Find where the given text appears and provide that cell's center as [X, Y] coordinate. 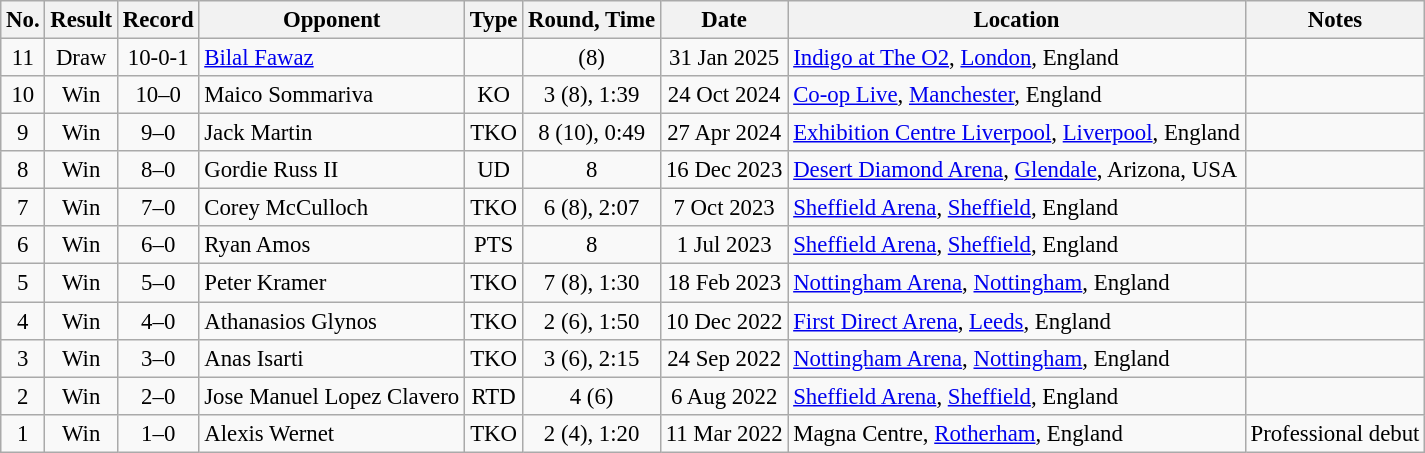
2 (4), 1:20 [592, 433]
Magna Centre, Rotherham, England [1016, 433]
UD [493, 170]
10 [23, 95]
11 Mar 2022 [724, 433]
2 [23, 396]
Gordie Russ II [332, 170]
Draw [82, 58]
Desert Diamond Arena, Glendale, Arizona, USA [1016, 170]
3 (8), 1:39 [592, 95]
6 (8), 2:07 [592, 208]
7 (8), 1:30 [592, 283]
9–0 [158, 133]
8 (10), 0:49 [592, 133]
Type [493, 20]
Alexis Wernet [332, 433]
Anas Isarti [332, 358]
1–0 [158, 433]
Professional debut [1335, 433]
1 [23, 433]
3 [23, 358]
3 (6), 2:15 [592, 358]
5–0 [158, 283]
31 Jan 2025 [724, 58]
Record [158, 20]
8–0 [158, 170]
2–0 [158, 396]
Exhibition Centre Liverpool, Liverpool, England [1016, 133]
6 Aug 2022 [724, 396]
9 [23, 133]
KO [493, 95]
Athanasios Glynos [332, 321]
Jack Martin [332, 133]
11 [23, 58]
4 (6) [592, 396]
16 Dec 2023 [724, 170]
10–0 [158, 95]
18 Feb 2023 [724, 283]
Result [82, 20]
10 Dec 2022 [724, 321]
4 [23, 321]
6–0 [158, 245]
First Direct Arena, Leeds, England [1016, 321]
10-0-1 [158, 58]
27 Apr 2024 [724, 133]
6 [23, 245]
Date [724, 20]
1 Jul 2023 [724, 245]
(8) [592, 58]
24 Oct 2024 [724, 95]
Maico Sommariva [332, 95]
Co-op Live, Manchester, England [1016, 95]
RTD [493, 396]
2 (6), 1:50 [592, 321]
7 Oct 2023 [724, 208]
Ryan Amos [332, 245]
7–0 [158, 208]
Opponent [332, 20]
Peter Kramer [332, 283]
Jose Manuel Lopez Clavero [332, 396]
No. [23, 20]
Corey McCulloch [332, 208]
7 [23, 208]
Bilal Fawaz [332, 58]
Notes [1335, 20]
3–0 [158, 358]
Indigo at The O2, London, England [1016, 58]
Location [1016, 20]
PTS [493, 245]
5 [23, 283]
Round, Time [592, 20]
24 Sep 2022 [724, 358]
4–0 [158, 321]
